Find where the given text appears and provide that cell's center as [X, Y] coordinate. 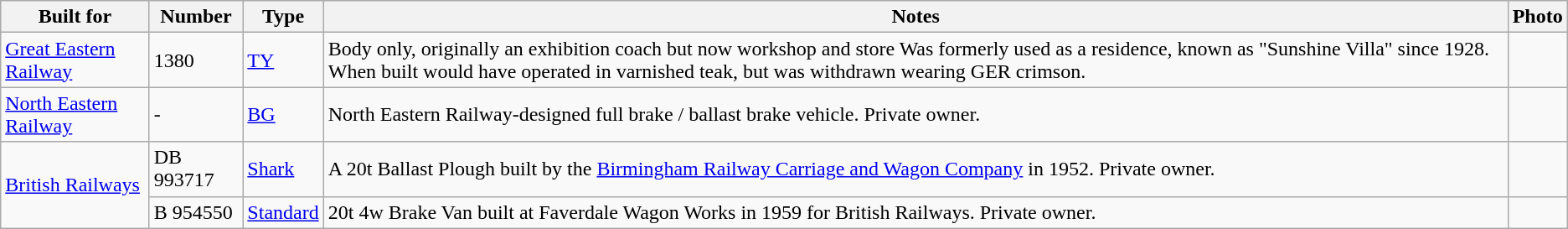
Notes [916, 17]
Type [283, 17]
- [196, 114]
1380 [196, 60]
Number [196, 17]
North Eastern Railway [75, 114]
Photo [1538, 17]
A 20t Ballast Plough built by the Birmingham Railway Carriage and Wagon Company in 1952. Private owner. [916, 169]
B 954550 [196, 212]
North Eastern Railway-designed full brake / ballast brake vehicle. Private owner. [916, 114]
Built for [75, 17]
BG [283, 114]
DB 993717 [196, 169]
Standard [283, 212]
British Railways [75, 185]
20t 4w Brake Van built at Faverdale Wagon Works in 1959 for British Railways. Private owner. [916, 212]
Shark [283, 169]
TY [283, 60]
Great Eastern Railway [75, 60]
